Return the [x, y] coordinate for the center point of the cell that contains the specified text.  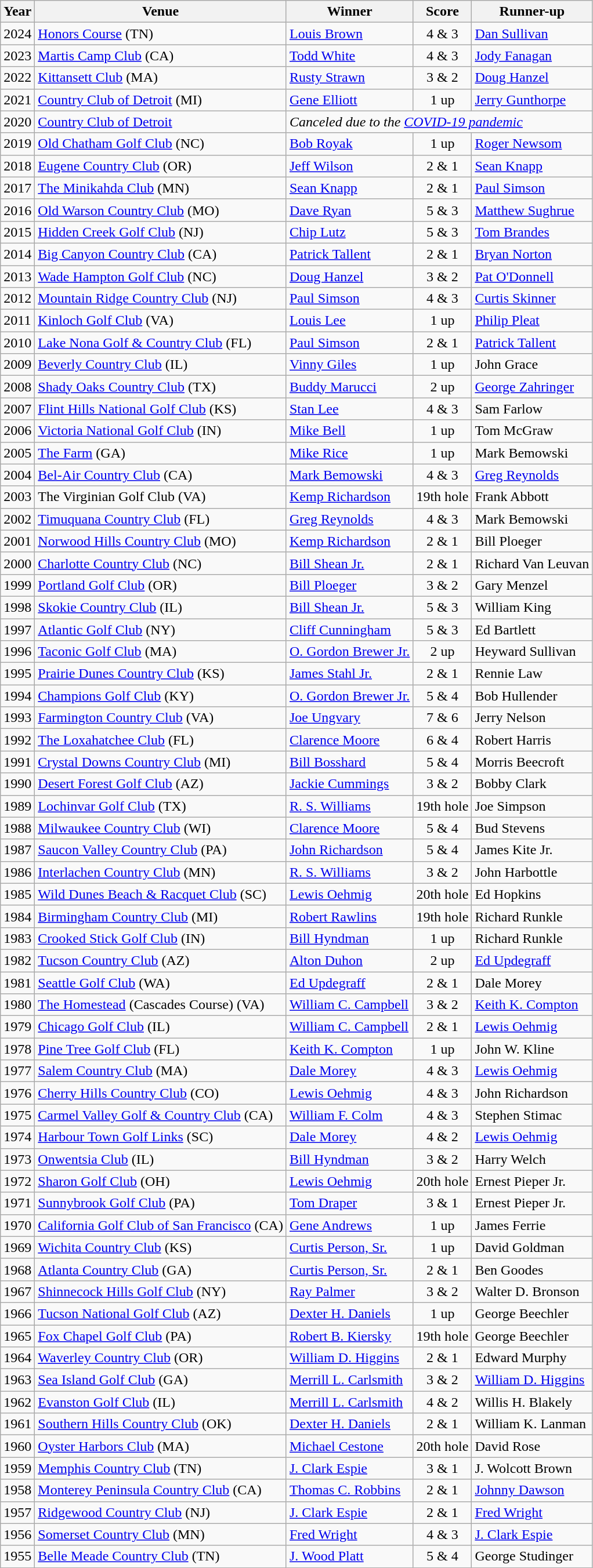
6 & 4 [442, 740]
Big Canyon Country Club (CA) [161, 254]
2020 [17, 122]
Wichita Country Club (KS) [161, 1247]
James Kite Jr. [532, 850]
Canceled due to the COVID-19 pandemic [439, 122]
1972 [17, 1181]
Wade Hampton Golf Club (NC) [161, 277]
The Virginian Golf Club (VA) [161, 497]
Somerset Country Club (MN) [161, 1534]
Old Warson Country Club (MO) [161, 210]
1973 [17, 1159]
Ben Goodes [532, 1269]
Cliff Cunningham [349, 629]
Robert Rawlins [349, 916]
Heyward Sullivan [532, 652]
Skokie Country Club (IL) [161, 607]
Harry Welch [532, 1159]
2022 [17, 78]
John Grace [532, 365]
Tucson Country Club (AZ) [161, 960]
Gene Elliott [349, 100]
Country Club of Detroit [161, 122]
1962 [17, 1402]
The Loxahatchee Club (FL) [161, 740]
1965 [17, 1335]
Shady Oaks Country Club (TX) [161, 387]
Saucon Valley Country Club (PA) [161, 850]
Thomas C. Robbins [349, 1490]
2018 [17, 166]
1980 [17, 1005]
Prairie Dunes Country Club (KS) [161, 674]
Rusty Strawn [349, 78]
Tom Draper [349, 1203]
J. Wood Platt [349, 1556]
Chip Lutz [349, 232]
2010 [17, 343]
1992 [17, 740]
Portland Golf Club (OR) [161, 585]
Farmington Country Club (VA) [161, 718]
Ray Palmer [349, 1291]
Flint Hills National Golf Club (KS) [161, 409]
Louis Brown [349, 34]
2011 [17, 321]
2000 [17, 563]
James Ferrie [532, 1225]
Buddy Marucci [349, 387]
Johnny Dawson [532, 1490]
Bobby Clark [532, 784]
1955 [17, 1556]
Richard Van Leuvan [532, 563]
Roger Newsom [532, 144]
1990 [17, 784]
Sam Farlow [532, 409]
Pat O'Donnell [532, 277]
Mike Bell [349, 431]
Joe Simpson [532, 806]
Stephen Stimac [532, 1115]
Kittansett Club (MA) [161, 78]
Crooked Stick Golf Club (IN) [161, 938]
Chicago Golf Club (IL) [161, 1027]
Robert Harris [532, 740]
Willis H. Blakely [532, 1402]
Milwaukee Country Club (WI) [161, 828]
1987 [17, 850]
Edward Murphy [532, 1358]
Jody Fanagan [532, 56]
1978 [17, 1049]
Harbour Town Golf Links (SC) [161, 1137]
Jerry Gunthorpe [532, 100]
Tom McGraw [532, 431]
1997 [17, 629]
Interlachen Country Club (MN) [161, 872]
James Stahl Jr. [349, 674]
1956 [17, 1534]
7 & 6 [442, 718]
John W. Kline [532, 1049]
2004 [17, 475]
1981 [17, 983]
Philip Pleat [532, 321]
Ed Bartlett [532, 629]
David Goldman [532, 1247]
California Golf Club of San Francisco (CA) [161, 1225]
Atlantic Golf Club (NY) [161, 629]
2003 [17, 497]
The Homestead (Cascades Course) (VA) [161, 1005]
Kinloch Golf Club (VA) [161, 321]
William K. Lanman [532, 1424]
Crystal Downs Country Club (MI) [161, 762]
1964 [17, 1358]
Honors Course (TN) [161, 34]
1994 [17, 696]
Michael Cestone [349, 1446]
Atlanta Country Club (GA) [161, 1269]
1971 [17, 1203]
Fox Chapel Golf Club (PA) [161, 1335]
Jeff Wilson [349, 166]
Dan Sullivan [532, 34]
1998 [17, 607]
1969 [17, 1247]
Sharon Golf Club (OH) [161, 1181]
Champions Golf Club (KY) [161, 696]
1991 [17, 762]
2009 [17, 365]
Evanston Golf Club (IL) [161, 1402]
Mountain Ridge Country Club (NJ) [161, 299]
2013 [17, 277]
Rennie Law [532, 674]
1999 [17, 585]
Bel-Air Country Club (CA) [161, 475]
Old Chatham Golf Club (NC) [161, 144]
1970 [17, 1225]
2007 [17, 409]
Bud Stevens [532, 828]
1974 [17, 1137]
2008 [17, 387]
2005 [17, 453]
Joe Ungvary [349, 718]
1985 [17, 894]
Jackie Cummings [349, 784]
Gary Menzel [532, 585]
Alton Duhon [349, 960]
Bob Hullender [532, 696]
Runner-up [532, 12]
1958 [17, 1490]
1996 [17, 652]
Frank Abbott [532, 497]
Martis Camp Club (CA) [161, 56]
2001 [17, 541]
Onwentsia Club (IL) [161, 1159]
2021 [17, 100]
Bob Royak [349, 144]
1960 [17, 1446]
1967 [17, 1291]
Bryan Norton [532, 254]
Victoria National Golf Club (IN) [161, 431]
William King [532, 607]
Carmel Valley Golf & Country Club (CA) [161, 1115]
1975 [17, 1115]
Lake Nona Golf & Country Club (FL) [161, 343]
Desert Forest Golf Club (AZ) [161, 784]
2006 [17, 431]
Waverley Country Club (OR) [161, 1358]
Monterey Peninsula Country Club (CA) [161, 1490]
1986 [17, 872]
Wild Dunes Beach & Racquet Club (SC) [161, 894]
Todd White [349, 56]
Curtis Skinner [532, 299]
Vinny Giles [349, 365]
1988 [17, 828]
Birmingham Country Club (MI) [161, 916]
Score [442, 12]
Year [17, 12]
The Farm (GA) [161, 453]
George Zahringer [532, 387]
1963 [17, 1380]
George Studinger [532, 1556]
Belle Meade Country Club (TN) [161, 1556]
Tom Brandes [532, 232]
Memphis Country Club (TN) [161, 1468]
1968 [17, 1269]
Beverly Country Club (IL) [161, 365]
Lochinvar Golf Club (TX) [161, 806]
Country Club of Detroit (MI) [161, 100]
Robert B. Kiersky [349, 1335]
Matthew Sughrue [532, 210]
J. Wolcott Brown [532, 1468]
Mike Rice [349, 453]
Salem Country Club (MA) [161, 1071]
Pine Tree Golf Club (FL) [161, 1049]
Hidden Creek Golf Club (NJ) [161, 232]
1961 [17, 1424]
Seattle Golf Club (WA) [161, 983]
Winner [349, 12]
Timuquana Country Club (FL) [161, 519]
Venue [161, 12]
1966 [17, 1313]
2002 [17, 519]
John Harbottle [532, 872]
Eugene Country Club (OR) [161, 166]
1984 [17, 916]
1983 [17, 938]
1977 [17, 1071]
1995 [17, 674]
1959 [17, 1468]
1979 [17, 1027]
Sea Island Golf Club (GA) [161, 1380]
2019 [17, 144]
The Minikahda Club (MN) [161, 188]
David Rose [532, 1446]
Louis Lee [349, 321]
2016 [17, 210]
William F. Colm [349, 1115]
Shinnecock Hills Golf Club (NY) [161, 1291]
2017 [17, 188]
Morris Beecroft [532, 762]
1993 [17, 718]
Walter D. Bronson [532, 1291]
1982 [17, 960]
Gene Andrews [349, 1225]
2012 [17, 299]
2023 [17, 56]
Southern Hills Country Club (OK) [161, 1424]
Ridgewood Country Club (NJ) [161, 1512]
1989 [17, 806]
Dave Ryan [349, 210]
1957 [17, 1512]
Tucson National Golf Club (AZ) [161, 1313]
Oyster Harbors Club (MA) [161, 1446]
2024 [17, 34]
Norwood Hills Country Club (MO) [161, 541]
Bill Bosshard [349, 762]
2015 [17, 232]
Sunnybrook Golf Club (PA) [161, 1203]
Jerry Nelson [532, 718]
Cherry Hills Country Club (CO) [161, 1093]
Charlotte Country Club (NC) [161, 563]
Ed Hopkins [532, 894]
1976 [17, 1093]
2014 [17, 254]
Taconic Golf Club (MA) [161, 652]
Stan Lee [349, 409]
